Capture the cell that displays the provided text and extract its [X, Y] central coordinate. 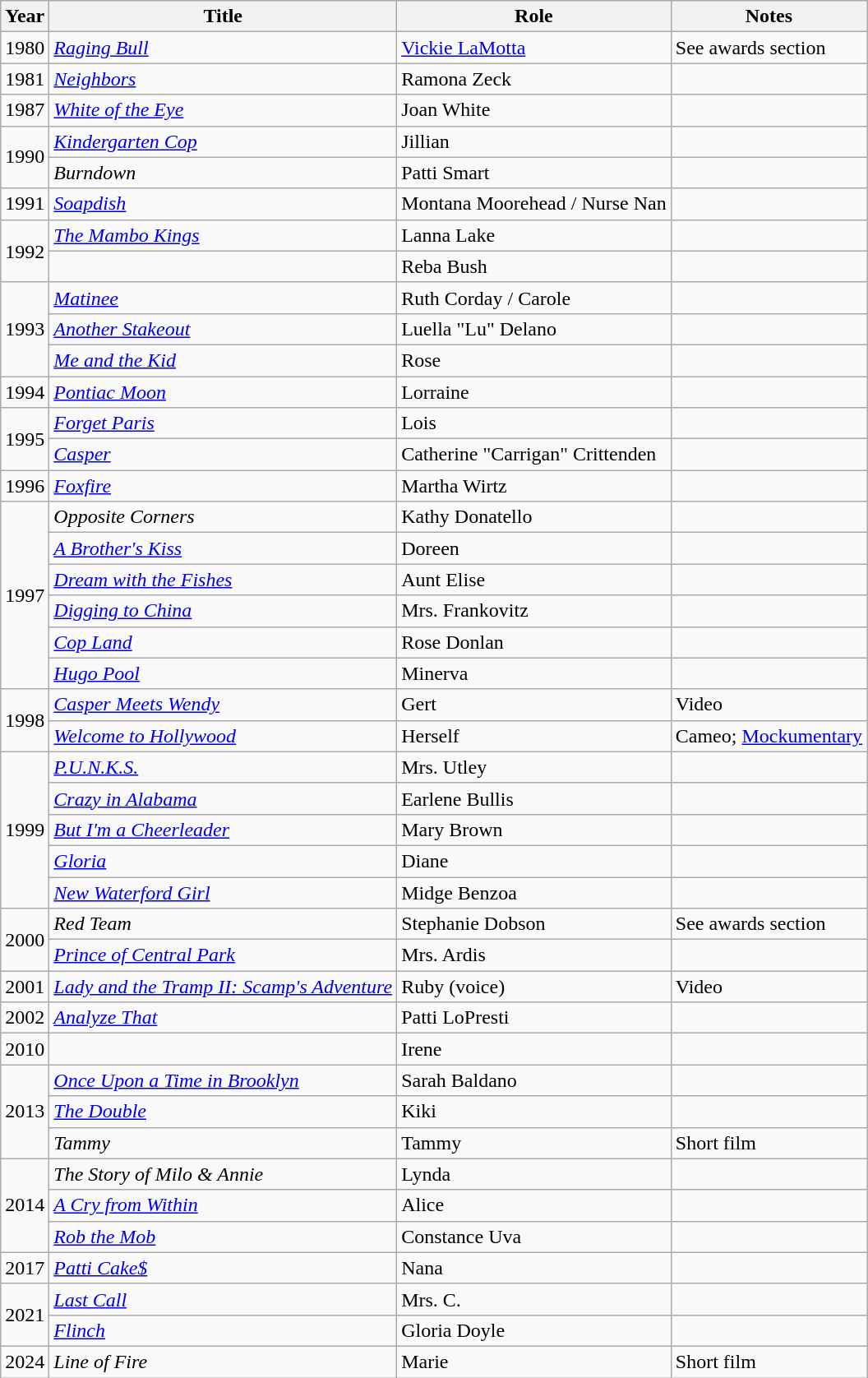
Constance Uva [534, 1237]
Hugo Pool [224, 673]
Foxfire [224, 486]
2002 [25, 1018]
Ruby (voice) [534, 987]
Cameo; Mockumentary [769, 736]
1993 [25, 329]
Lorraine [534, 392]
1981 [25, 79]
Luella "Lu" Delano [534, 329]
Mrs. Ardis [534, 955]
Lois [534, 423]
Dream with the Fishes [224, 580]
Digging to China [224, 611]
Casper [224, 455]
Rose [534, 360]
2013 [25, 1112]
Matinee [224, 298]
1994 [25, 392]
2014 [25, 1205]
Kiki [534, 1112]
Me and the Kid [224, 360]
Lanna Lake [534, 235]
2010 [25, 1049]
Mrs. Utley [534, 767]
Mrs. Frankovitz [534, 611]
Analyze That [224, 1018]
2017 [25, 1268]
Notes [769, 16]
Gert [534, 705]
Forget Paris [224, 423]
Opposite Corners [224, 517]
2000 [25, 940]
Last Call [224, 1299]
2024 [25, 1362]
Cop Land [224, 642]
Pontiac Moon [224, 392]
Rob the Mob [224, 1237]
Diane [534, 861]
Welcome to Hollywood [224, 736]
The Double [224, 1112]
Crazy in Alabama [224, 798]
Flinch [224, 1330]
Herself [534, 736]
The Story of Milo & Annie [224, 1174]
Aunt Elise [534, 580]
Patti Smart [534, 173]
Gloria [224, 861]
Alice [534, 1205]
Kathy Donatello [534, 517]
Once Upon a Time in Brooklyn [224, 1080]
1998 [25, 720]
Catherine "Carrigan" Crittenden [534, 455]
Marie [534, 1362]
Nana [534, 1268]
1999 [25, 830]
Ramona Zeck [534, 79]
1995 [25, 439]
Lynda [534, 1174]
1991 [25, 204]
Mary Brown [534, 830]
Montana Moorehead / Nurse Nan [534, 204]
Prince of Central Park [224, 955]
Soapdish [224, 204]
Sarah Baldano [534, 1080]
White of the Eye [224, 110]
A Cry from Within [224, 1205]
Irene [534, 1049]
2021 [25, 1315]
Year [25, 16]
Mrs. C. [534, 1299]
Raging Bull [224, 48]
P.U.N.K.S. [224, 767]
New Waterford Girl [224, 892]
A Brother's Kiss [224, 548]
Line of Fire [224, 1362]
Earlene Bullis [534, 798]
Stephanie Dobson [534, 924]
Title [224, 16]
The Mambo Kings [224, 235]
1990 [25, 157]
Patti LoPresti [534, 1018]
Kindergarten Cop [224, 141]
Vickie LaMotta [534, 48]
1992 [25, 251]
Midge Benzoa [534, 892]
Doreen [534, 548]
Neighbors [224, 79]
Joan White [534, 110]
Gloria Doyle [534, 1330]
1996 [25, 486]
1980 [25, 48]
1997 [25, 595]
Red Team [224, 924]
But I'm a Cheerleader [224, 830]
Rose Donlan [534, 642]
Burndown [224, 173]
Ruth Corday / Carole [534, 298]
Casper Meets Wendy [224, 705]
Martha Wirtz [534, 486]
Reba Bush [534, 266]
Patti Cake$ [224, 1268]
1987 [25, 110]
Lady and the Tramp II: Scamp's Adventure [224, 987]
2001 [25, 987]
Another Stakeout [224, 329]
Jillian [534, 141]
Minerva [534, 673]
Role [534, 16]
